From the cell containing the given text, extract its center point as [X, Y] coordinate. 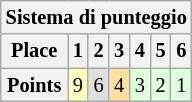
Sistema di punteggio [96, 17]
Points [34, 85]
Place [34, 51]
5 [160, 51]
9 [78, 85]
